Locate the cell with the specified text and output its [X, Y] center coordinate. 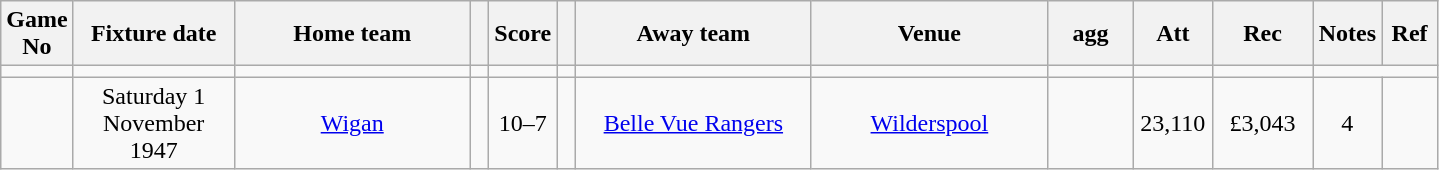
Wigan [352, 123]
23,110 [1174, 123]
Score [523, 34]
agg [1090, 34]
Saturday 1 November 1947 [154, 123]
Notes [1347, 34]
Belle Vue Rangers [693, 123]
Game No [37, 34]
Ref [1410, 34]
Wilderspool [929, 123]
Att [1174, 34]
10–7 [523, 123]
Away team [693, 34]
Rec [1262, 34]
Venue [929, 34]
4 [1347, 123]
Home team [352, 34]
Fixture date [154, 34]
£3,043 [1262, 123]
